Return the [X, Y] coordinate for the center point of the cell that contains the specified text.  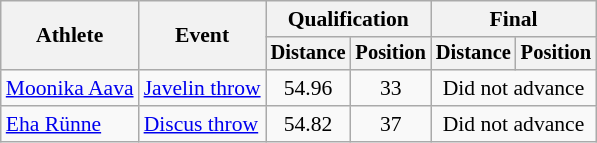
Moonika Aava [70, 88]
Event [202, 36]
37 [391, 124]
54.82 [308, 124]
Athlete [70, 36]
Final [514, 19]
Javelin throw [202, 88]
33 [391, 88]
Discus throw [202, 124]
Eha Rünne [70, 124]
54.96 [308, 88]
Qualification [348, 19]
